Find where the given text appears and provide that cell's center as [X, Y] coordinate. 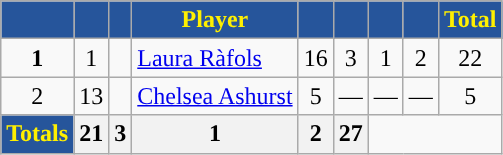
Laura Ràfols [215, 58]
13 [92, 96]
Total [470, 20]
Totals [38, 134]
27 [350, 134]
21 [92, 134]
16 [316, 58]
Chelsea Ashurst [215, 96]
22 [470, 58]
Player [215, 20]
